Capture the cell that displays the provided text and extract its [x, y] central coordinate. 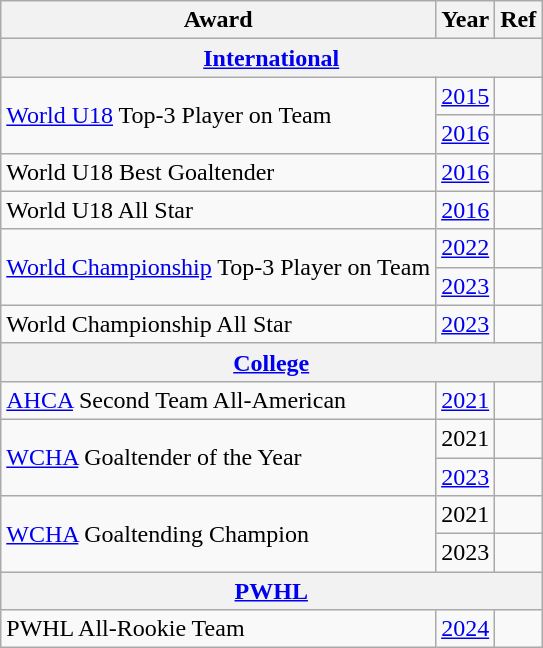
World U18 All Star [218, 210]
Year [466, 20]
World U18 Best Goaltender [218, 172]
College [272, 362]
World U18 Top-3 Player on Team [218, 115]
Award [218, 20]
2015 [466, 96]
World Championship All Star [218, 324]
2024 [466, 629]
PWHL [272, 591]
Ref [518, 20]
International [272, 58]
AHCA Second Team All-American [218, 400]
WCHA Goaltending Champion [218, 534]
World Championship Top-3 Player on Team [218, 267]
WCHA Goaltender of the Year [218, 457]
2022 [466, 248]
PWHL All-Rookie Team [218, 629]
